Pinpoint the cell where the given text exists, returning its [x, y] midpoint coordinate. 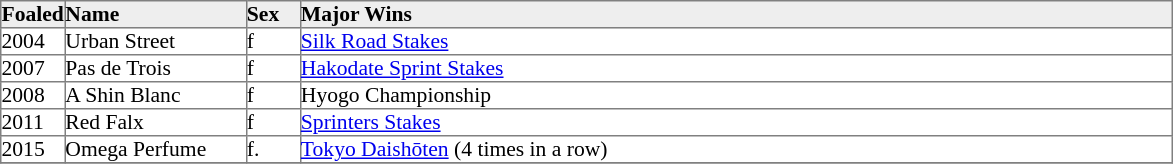
Major Wins [736, 14]
2007 [33, 68]
Urban Street [156, 42]
Pas de Trois [156, 68]
Name [156, 14]
A Shin Blanc [156, 96]
Sex [273, 14]
Silk Road Stakes [736, 42]
Sprinters Stakes [736, 122]
Tokyo Daishōten (4 times in a row) [736, 150]
Hyogo Championship [736, 96]
Omega Perfume [156, 150]
Red Falx [156, 122]
2004 [33, 42]
Hakodate Sprint Stakes [736, 68]
2011 [33, 122]
2008 [33, 96]
Foaled [33, 14]
f. [273, 150]
2015 [33, 150]
